Capture the cell that displays the provided text and extract its (x, y) central coordinate. 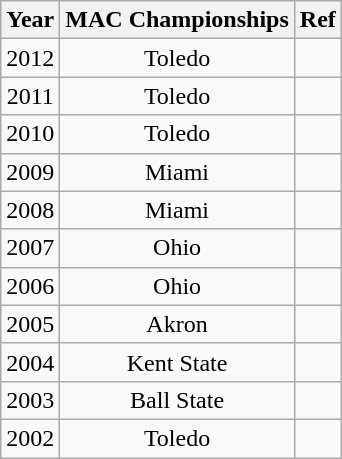
MAC Championships (177, 20)
2002 (30, 438)
2012 (30, 58)
2003 (30, 400)
2009 (30, 172)
Akron (177, 324)
2007 (30, 248)
Ball State (177, 400)
Kent State (177, 362)
2010 (30, 134)
2011 (30, 96)
Year (30, 20)
2005 (30, 324)
Ref (318, 20)
2006 (30, 286)
2004 (30, 362)
2008 (30, 210)
